Identify which cell holds the provided text, then report its (X, Y) central coordinate. 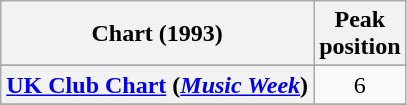
Peakposition (360, 34)
UK Club Chart (Music Week) (158, 85)
Chart (1993) (158, 34)
6 (360, 85)
